Determine the (X, Y) coordinate at the center of the cell enclosing the given text.  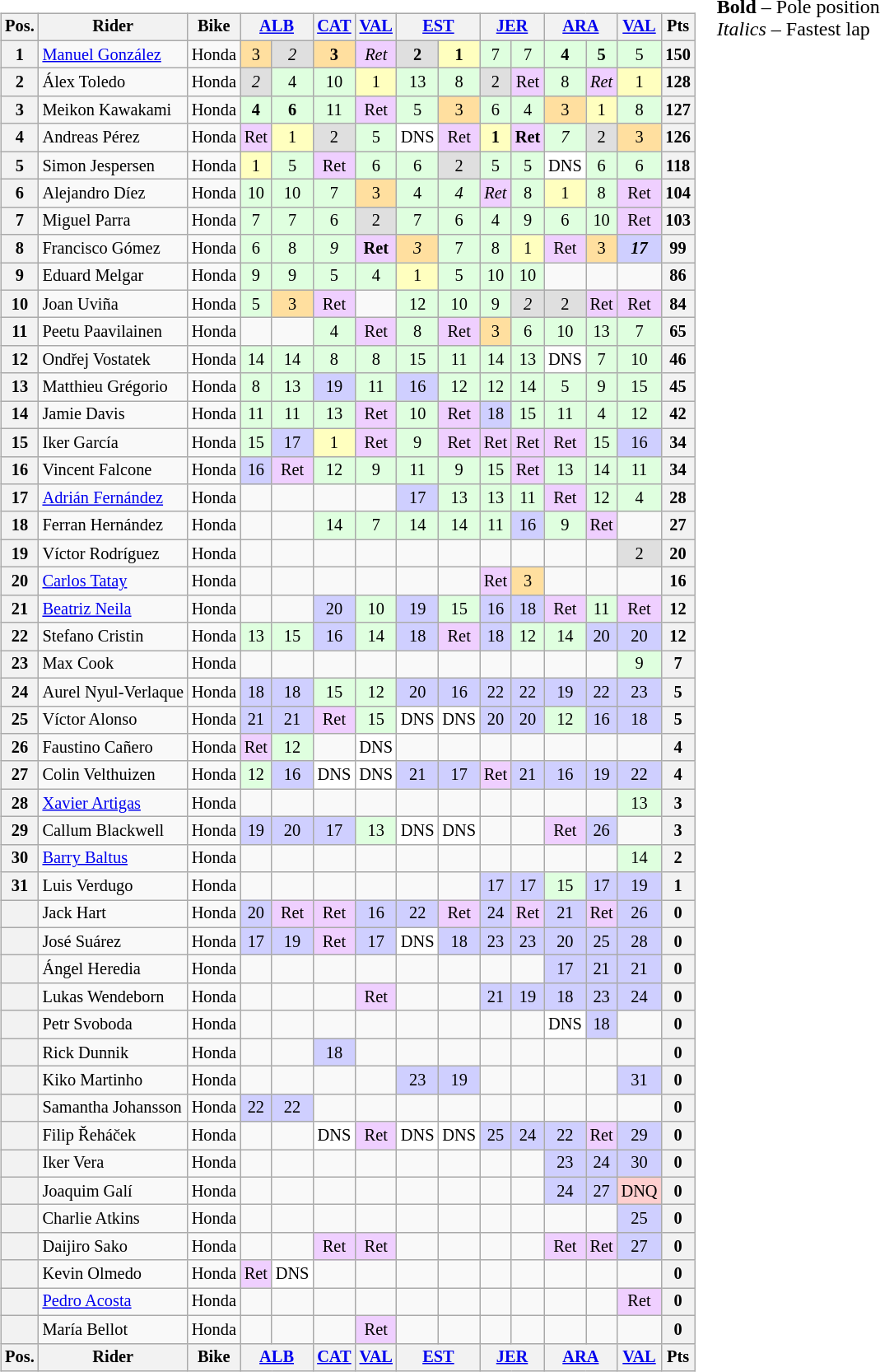
46 (677, 360)
Charlie Atkins (114, 1219)
Kevin Olmedo (114, 1274)
Beatriz Neila (114, 609)
Vincent Falcone (114, 470)
Meikon Kawakami (114, 110)
Samantha Johansson (114, 1108)
128 (677, 82)
126 (677, 138)
Miguel Parra (114, 221)
Jack Hart (114, 914)
84 (677, 304)
José Suárez (114, 941)
Stefano Cristin (114, 637)
65 (677, 332)
Jamie Davis (114, 415)
Aurel Nyul-Verlaque (114, 692)
104 (677, 194)
Álex Toledo (114, 82)
Adrián Fernández (114, 498)
María Bellot (114, 1329)
Luis Verdugo (114, 886)
Iker Vera (114, 1164)
Max Cook (114, 665)
103 (677, 221)
Petr Svoboda (114, 1024)
Lukas Wendeborn (114, 997)
Callum Blackwell (114, 831)
Peetu Paavilainen (114, 332)
150 (677, 54)
118 (677, 166)
Manuel González (114, 54)
Rick Dunnik (114, 1052)
Filip Řeháček (114, 1136)
Joan Uviña (114, 304)
Simon Jespersen (114, 166)
Víctor Alonso (114, 720)
99 (677, 249)
Andreas Pérez (114, 138)
Matthieu Grégorio (114, 387)
Carlos Tatay (114, 581)
Faustino Cañero (114, 748)
Xavier Artigas (114, 803)
Iker García (114, 442)
Francisco Gómez (114, 249)
Barry Baltus (114, 858)
Joaquim Galí (114, 1191)
127 (677, 110)
Ondřej Vostatek (114, 360)
Alejandro Díez (114, 194)
Víctor Rodríguez (114, 553)
45 (677, 387)
42 (677, 415)
Kiko Martinho (114, 1080)
Ángel Heredia (114, 969)
Colin Velthuizen (114, 775)
DNQ (640, 1191)
Daijiro Sako (114, 1247)
Ferran Hernández (114, 525)
Pedro Acosta (114, 1302)
Eduard Melgar (114, 277)
86 (677, 277)
